Pinpoint the cell where the given text exists, returning its [x, y] midpoint coordinate. 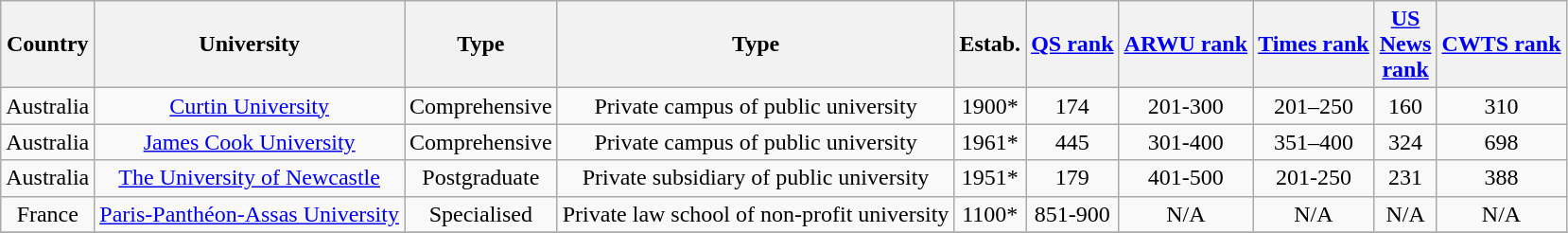
851-900 [1072, 214]
201-300 [1186, 106]
351–400 [1315, 142]
ARWU rank [1186, 45]
France [47, 214]
179 [1072, 178]
Times rank [1315, 45]
Estab. [990, 45]
201–250 [1315, 106]
Postgraduate [481, 178]
Private subsidiary of public university [756, 178]
301-400 [1186, 142]
Paris-Panthéon-Assas University [250, 214]
University [250, 45]
698 [1502, 142]
The University of Newcastle [250, 178]
445 [1072, 142]
Curtin University [250, 106]
388 [1502, 178]
James Cook University [250, 142]
324 [1405, 142]
310 [1502, 106]
160 [1405, 106]
1961* [990, 142]
CWTS rank [1502, 45]
1100* [990, 214]
Specialised [481, 214]
231 [1405, 178]
USNewsrank [1405, 45]
QS rank [1072, 45]
201-250 [1315, 178]
1900* [990, 106]
401-500 [1186, 178]
Country [47, 45]
Private law school of non-profit university [756, 214]
1951* [990, 178]
174 [1072, 106]
